Detect which cell encompasses the target text, then output its (x, y) center coordinate. 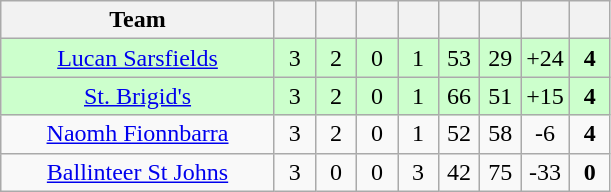
52 (460, 134)
Ballinteer St Johns (138, 172)
Lucan Sarsfields (138, 58)
-6 (546, 134)
53 (460, 58)
-33 (546, 172)
75 (500, 172)
42 (460, 172)
+24 (546, 58)
Naomh Fionnbarra (138, 134)
+15 (546, 96)
29 (500, 58)
58 (500, 134)
51 (500, 96)
Team (138, 20)
St. Brigid's (138, 96)
66 (460, 96)
